Capture the cell that displays the provided text and extract its (x, y) central coordinate. 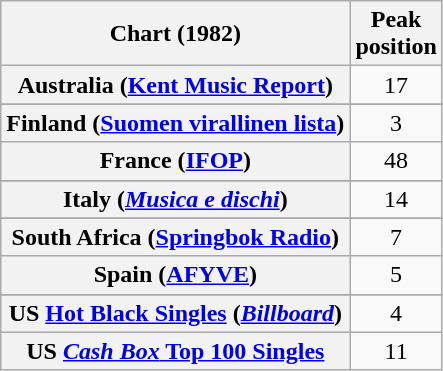
US Hot Black Singles (Billboard) (176, 313)
France (IFOP) (176, 161)
Chart (1982) (176, 34)
South Africa (Springbok Radio) (176, 237)
5 (396, 275)
Italy (Musica e dischi) (176, 199)
US Cash Box Top 100 Singles (176, 351)
48 (396, 161)
Finland (Suomen virallinen lista) (176, 123)
17 (396, 85)
Australia (Kent Music Report) (176, 85)
14 (396, 199)
4 (396, 313)
Spain (AFYVE) (176, 275)
3 (396, 123)
7 (396, 237)
Peakposition (396, 34)
11 (396, 351)
